Detect which cell encompasses the target text, then output its [x, y] center coordinate. 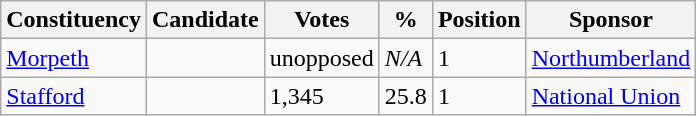
1,345 [322, 96]
N/A [406, 58]
25.8 [406, 96]
Northumberland [611, 58]
Constituency [74, 20]
Position [479, 20]
Sponsor [611, 20]
Morpeth [74, 58]
Stafford [74, 96]
Candidate [205, 20]
Votes [322, 20]
National Union [611, 96]
% [406, 20]
unopposed [322, 58]
